From the cell containing the given text, extract its center point as (x, y) coordinate. 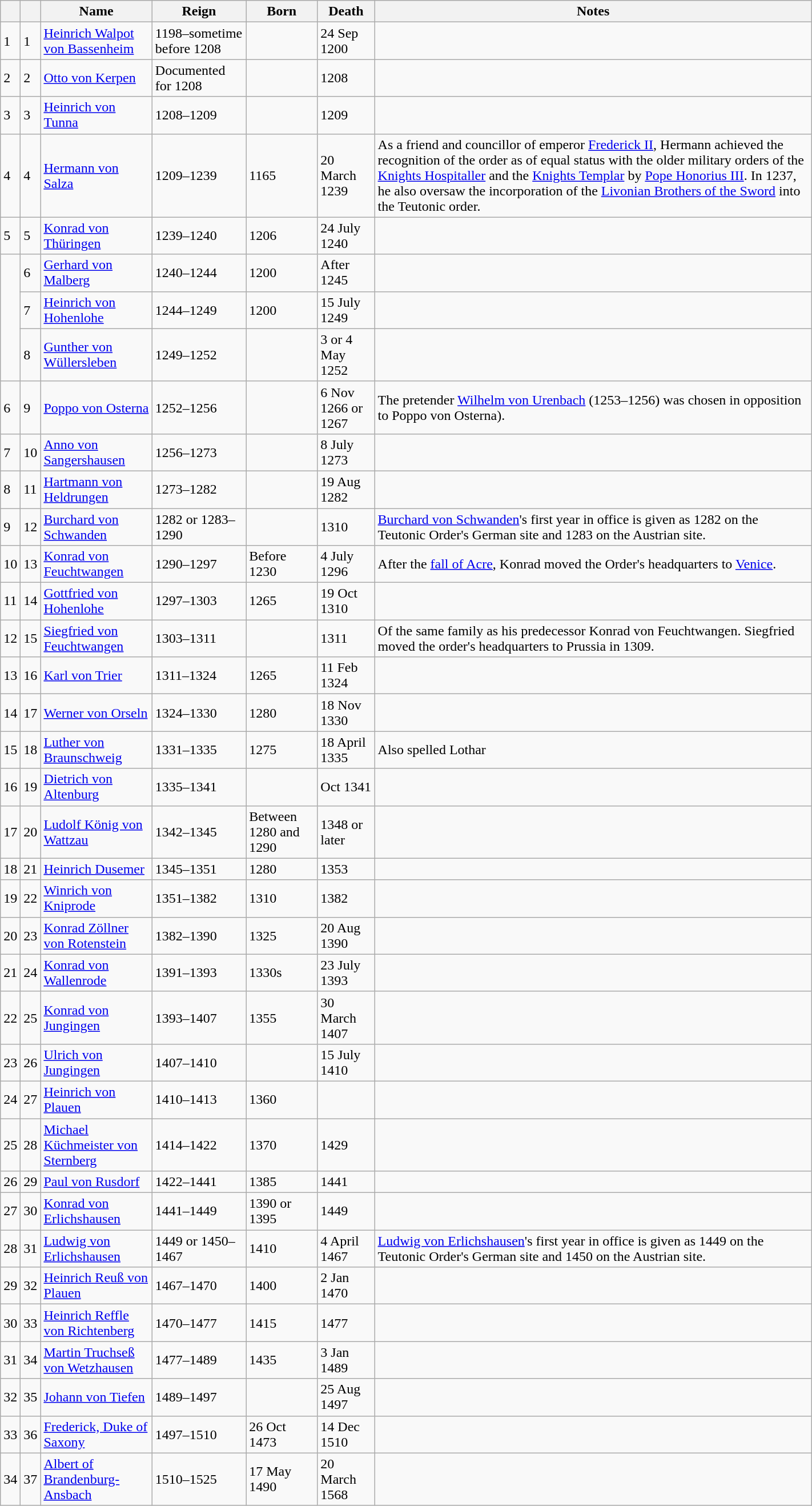
Gerhard von Malberg (96, 273)
Poppo von Osterna (96, 407)
Reign (199, 11)
1370 (282, 1145)
15 July 1410 (346, 1063)
Heinrich Reffle von Richtenberg (96, 1323)
Winrich von Kniprode (96, 898)
37 (31, 1479)
1206 (282, 235)
1208–1209 (199, 115)
1297–1303 (199, 601)
1360 (282, 1099)
Albert of Brandenburg-Ansbach (96, 1479)
1435 (282, 1360)
Otto von Kerpen (96, 78)
1209 (346, 115)
30 March 1407 (346, 1018)
1355 (282, 1018)
1470–1477 (199, 1323)
1311–1324 (199, 675)
1385 (282, 1182)
1239–1240 (199, 235)
15 July 1249 (346, 310)
Paul von Rusdorf (96, 1182)
1393–1407 (199, 1018)
Konrad von Thüringen (96, 235)
14 Dec 1510 (346, 1434)
Dietrich von Altenburg (96, 787)
Heinrich Walpot von Bassenheim (96, 41)
Born (282, 11)
1351–1382 (199, 898)
1240–1244 (199, 273)
1382 (346, 898)
1165 (282, 175)
1345–1351 (199, 869)
Heinrich von Hohenlohe (96, 310)
1441–1449 (199, 1211)
1415 (282, 1323)
Also spelled Lothar (593, 750)
1273–1282 (199, 489)
Documented for 1208 (199, 78)
1449 (346, 1211)
Oct 1341 (346, 787)
1303–1311 (199, 639)
1441 (346, 1182)
1275 (282, 750)
1449 or 1450–1467 (199, 1249)
Johann von Tiefen (96, 1397)
Name (96, 11)
Konrad von Feuchtwangen (96, 564)
After 1245 (346, 273)
18 Nov 1330 (346, 713)
1208 (346, 78)
Konrad von Erlichshausen (96, 1211)
Luther von Braunschweig (96, 750)
Death (346, 11)
Ludwig von Erlichshausen (96, 1249)
Burchard von Schwanden (96, 527)
The pretender Wilhelm von Urenbach (1253–1256) was chosen in opposition to Poppo von Osterna). (593, 407)
1252–1256 (199, 407)
1324–1330 (199, 713)
After the fall of Acre, Konrad moved the Order's headquarters to Venice. (593, 564)
Gottfried von Hohenlohe (96, 601)
35 (31, 1397)
1429 (346, 1145)
Gunther von Wüllersleben (96, 355)
20 March 1239 (346, 175)
1382–1390 (199, 936)
Konrad von Jungingen (96, 1018)
Konrad von Wallenrode (96, 972)
25 Aug 1497 (346, 1397)
1414–1422 (199, 1145)
Heinrich von Plauen (96, 1099)
Heinrich von Tunna (96, 115)
19 Oct 1310 (346, 601)
1477 (346, 1323)
Martin Truchseß von Wetzhausen (96, 1360)
1256–1273 (199, 452)
Before 1230 (282, 564)
Frederick, Duke of Saxony (96, 1434)
1390 or 1395 (282, 1211)
1325 (282, 936)
Konrad Zöllner von Rotenstein (96, 936)
1290–1297 (199, 564)
Michael Küchmeister von Sternberg (96, 1145)
4 April 1467 (346, 1249)
1353 (346, 869)
Heinrich Dusemer (96, 869)
18 April 1335 (346, 750)
1497–1510 (199, 1434)
1330s (282, 972)
24 July 1240 (346, 235)
Ludolf König von Wattzau (96, 832)
1407–1410 (199, 1063)
11 Feb 1324 (346, 675)
Notes (593, 11)
20 March 1568 (346, 1479)
26 Oct 1473 (282, 1434)
36 (31, 1434)
Werner von Orseln (96, 713)
1198–sometime before 1208 (199, 41)
Between 1280 and 1290 (282, 832)
2 Jan 1470 (346, 1285)
24 Sep 1200 (346, 41)
Siegfried von Feuchtwangen (96, 639)
1467–1470 (199, 1285)
1348 or later (346, 832)
Ulrich von Jungingen (96, 1063)
Burchard von Schwanden's first year in office is given as 1282 on the Teutonic Order's German site and 1283 on the Austrian site. (593, 527)
8 July 1273 (346, 452)
1249–1252 (199, 355)
1209–1239 (199, 175)
Hermann von Salza (96, 175)
1335–1341 (199, 787)
Of the same family as his predecessor Konrad von Feuchtwangen. Siegfried moved the order's headquarters to Prussia in 1309. (593, 639)
3 or 4 May 1252 (346, 355)
Heinrich Reuß von Plauen (96, 1285)
1391–1393 (199, 972)
17 May 1490 (282, 1479)
19 Aug 1282 (346, 489)
1282 or 1283–1290 (199, 527)
1244–1249 (199, 310)
4 July 1296 (346, 564)
Karl von Trier (96, 675)
Ludwig von Erlichshausen's first year in office is given as 1449 on the Teutonic Order's German site and 1450 on the Austrian site. (593, 1249)
1342–1345 (199, 832)
1477–1489 (199, 1360)
Anno von Sangershausen (96, 452)
3 Jan 1489 (346, 1360)
1510–1525 (199, 1479)
Hartmann von Heldrungen (96, 489)
1410–1413 (199, 1099)
1422–1441 (199, 1182)
1400 (282, 1285)
1410 (282, 1249)
23 July 1393 (346, 972)
1331–1335 (199, 750)
1311 (346, 639)
1489–1497 (199, 1397)
6 Nov 1266 or 1267 (346, 407)
20 Aug 1390 (346, 936)
